Detect which cell encompasses the target text, then output its [x, y] center coordinate. 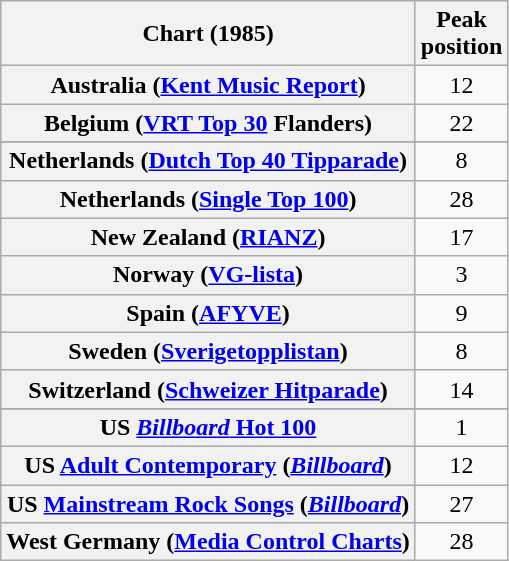
Netherlands (Single Top 100) [208, 199]
22 [461, 123]
Australia (Kent Music Report) [208, 85]
Belgium (VRT Top 30 Flanders) [208, 123]
1 [461, 427]
Spain (AFYVE) [208, 313]
Switzerland (Schweizer Hitparade) [208, 389]
New Zealand (RIANZ) [208, 237]
27 [461, 503]
3 [461, 275]
West Germany (Media Control Charts) [208, 542]
Sweden (Sverigetopplistan) [208, 351]
Norway (VG-lista) [208, 275]
Chart (1985) [208, 34]
Peakposition [461, 34]
17 [461, 237]
9 [461, 313]
Netherlands (Dutch Top 40 Tipparade) [208, 161]
US Mainstream Rock Songs (Billboard) [208, 503]
US Billboard Hot 100 [208, 427]
14 [461, 389]
US Adult Contemporary (Billboard) [208, 465]
